Provide the [x, y] coordinate of the cell's center where the given text is located.  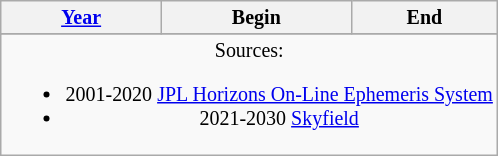
Year [82, 18]
End [424, 18]
Sources:2001-2020 JPL Horizons On-Line Ephemeris System2021-2030 Skyfield [250, 96]
Begin [256, 18]
